For the text-containing cell, return its midpoint in (x, y) coordinate format. 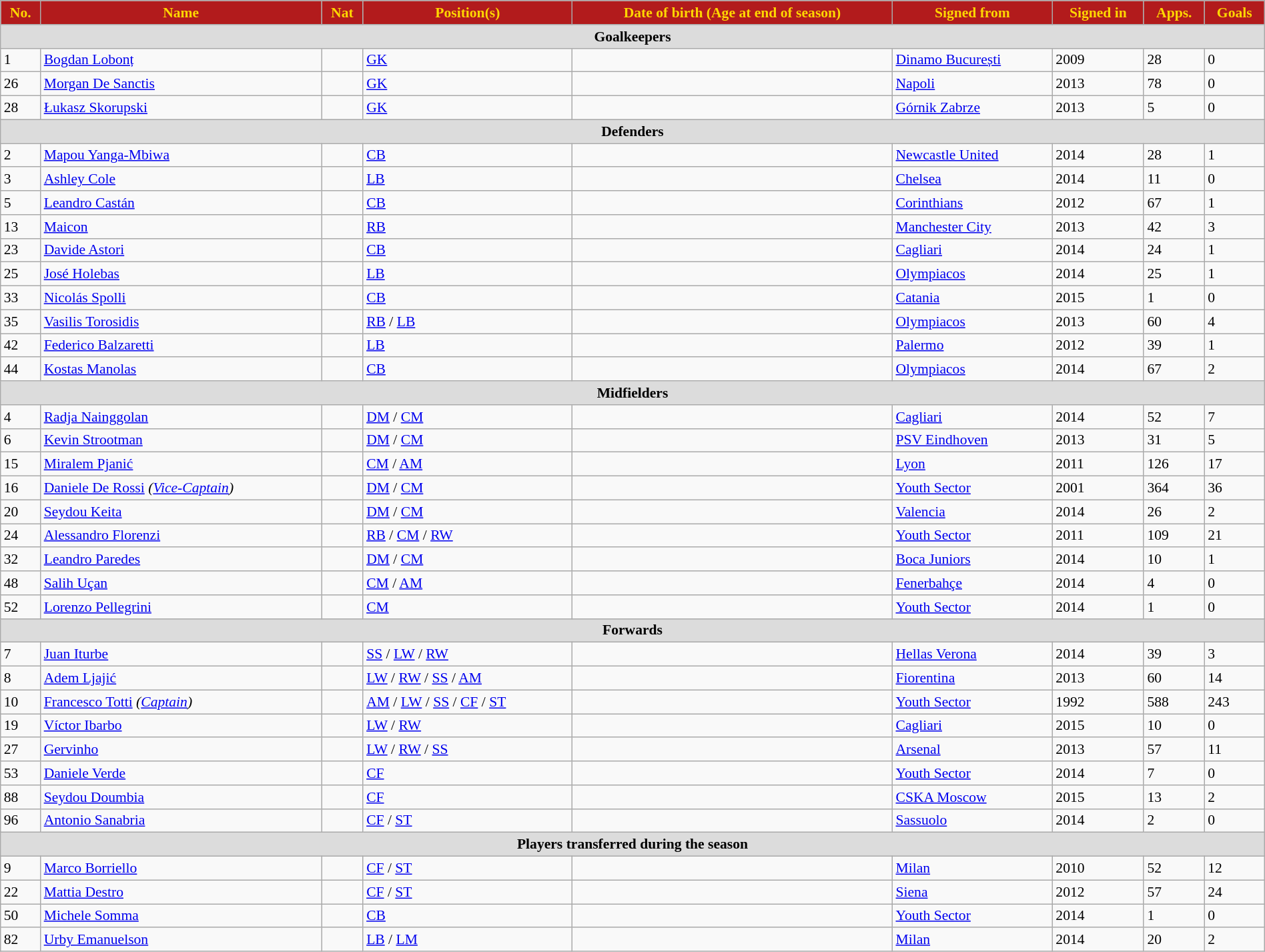
Date of birth (Age at end of season) (733, 13)
2001 (1098, 488)
88 (21, 797)
Ashley Cole (181, 179)
CM (468, 607)
Maicon (181, 227)
Łukasz Skorupski (181, 108)
Signed from (972, 13)
Fiorentina (972, 678)
Urby Emanuelson (181, 940)
Bogdan Lobonț (181, 60)
22 (21, 892)
RB (468, 227)
Daniele De Rossi (Vice-Captain) (181, 488)
LW / RW / SS / AM (468, 678)
LB / LM (468, 940)
Juan Iturbe (181, 654)
Salih Uçan (181, 583)
LW / RW / SS (468, 750)
17 (1234, 464)
364 (1174, 488)
Position(s) (468, 13)
AM / LW / SS / CF / ST (468, 702)
RB / CM / RW (468, 536)
Siena (972, 892)
Corinthians (972, 203)
Dinamo București (972, 60)
35 (21, 322)
Miralem Pjanić (181, 464)
Leandro Paredes (181, 560)
Forwards (632, 630)
9 (21, 869)
19 (21, 726)
78 (1174, 84)
Goals (1234, 13)
Palermo (972, 346)
Lorenzo Pellegrini (181, 607)
Michele Somma (181, 916)
Davide Astori (181, 250)
21 (1234, 536)
Fenerbahçe (972, 583)
2009 (1098, 60)
Nicolás Spolli (181, 298)
LW / RW (468, 726)
109 (1174, 536)
82 (21, 940)
32 (21, 560)
Nat (342, 13)
Chelsea (972, 179)
PSV Eindhoven (972, 440)
RB / LB (468, 322)
Boca Juniors (972, 560)
14 (1234, 678)
Newcastle United (972, 155)
36 (1234, 488)
Manchester City (972, 227)
23 (21, 250)
31 (1174, 440)
2010 (1098, 869)
Napoli (972, 84)
Radja Nainggolan (181, 417)
Adem Ljajić (181, 678)
Valencia (972, 512)
Gervinho (181, 750)
Midfielders (632, 393)
6 (21, 440)
Vasilis Torosidis (181, 322)
Kevin Strootman (181, 440)
No. (21, 13)
27 (21, 750)
50 (21, 916)
53 (21, 773)
Víctor Ibarbo (181, 726)
Morgan De Sanctis (181, 84)
Mapou Yanga-Mbiwa (181, 155)
1992 (1098, 702)
CSKA Moscow (972, 797)
96 (21, 821)
15 (21, 464)
Kostas Manolas (181, 370)
8 (21, 678)
Marco Borriello (181, 869)
16 (21, 488)
Apps. (1174, 13)
Name (181, 13)
Francesco Totti (Captain) (181, 702)
33 (21, 298)
Catania (972, 298)
Lyon (972, 464)
Players transferred during the season (632, 845)
243 (1234, 702)
12 (1234, 869)
Górnik Zabrze (972, 108)
Hellas Verona (972, 654)
Sassuolo (972, 821)
Leandro Castán (181, 203)
48 (21, 583)
José Holebas (181, 274)
44 (21, 370)
126 (1174, 464)
Alessandro Florenzi (181, 536)
Mattia Destro (181, 892)
Defenders (632, 131)
Seydou Keita (181, 512)
Antonio Sanabria (181, 821)
Daniele Verde (181, 773)
Federico Balzaretti (181, 346)
Signed in (1098, 13)
Goalkeepers (632, 37)
588 (1174, 702)
Seydou Doumbia (181, 797)
Arsenal (972, 750)
SS / LW / RW (468, 654)
